Return the [X, Y] coordinate for the center point of the cell that contains the specified text.  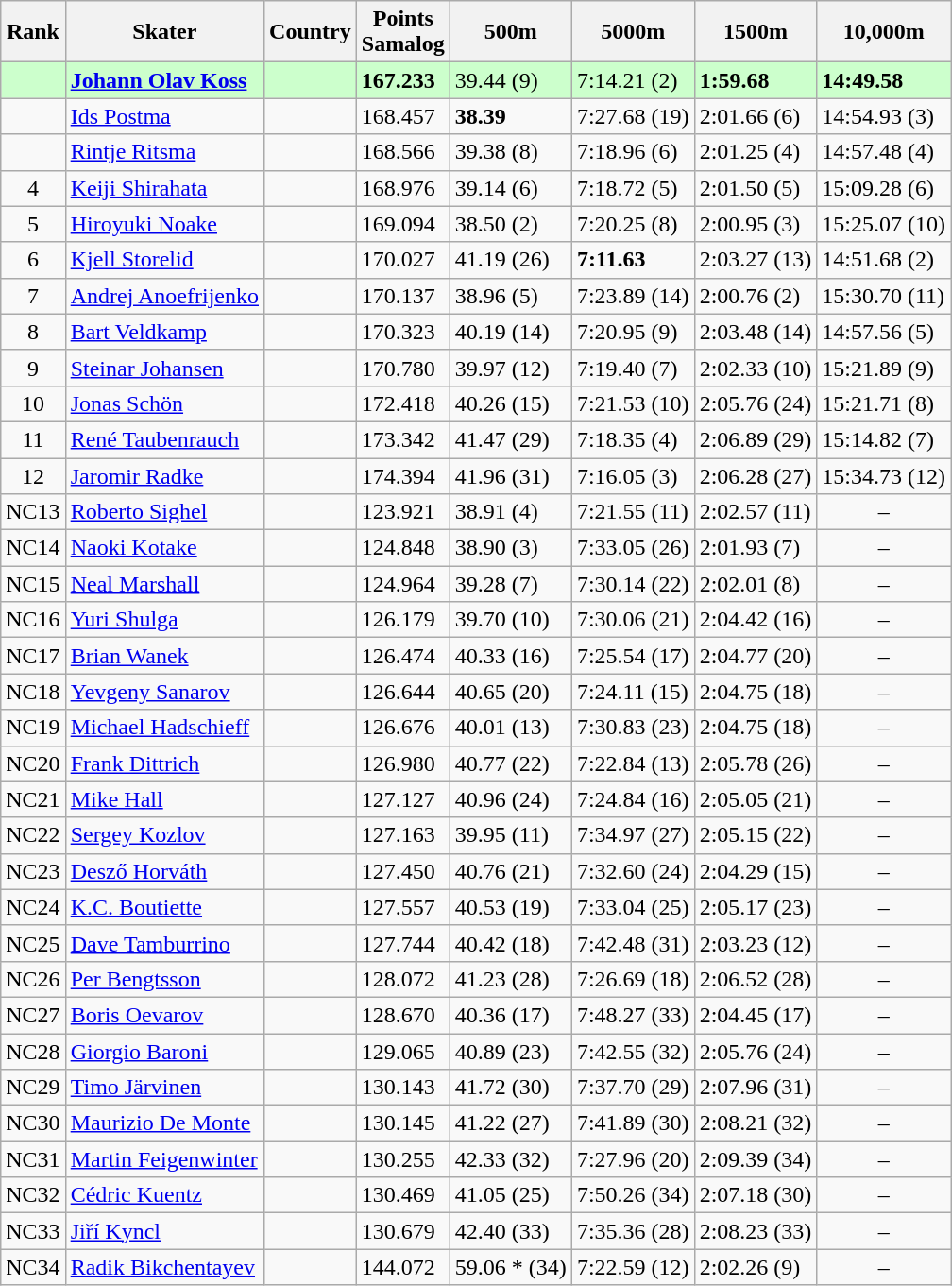
Michael Hadschieff [164, 728]
126.676 [402, 728]
NC31 [33, 1159]
Frank Dittrich [164, 763]
Brian Wanek [164, 656]
2:04.77 (20) [756, 656]
1500m [756, 32]
123.921 [402, 512]
14:51.68 (2) [884, 260]
5 [33, 224]
7 [33, 296]
127.744 [402, 943]
167.233 [402, 80]
42.40 (33) [510, 1231]
Maurizio De Monte [164, 1123]
128.072 [402, 979]
Andrej Anoefrijenko [164, 296]
7:24.11 (15) [633, 692]
41.96 (31) [510, 475]
7:48.27 (33) [633, 1015]
7:32.60 (24) [633, 871]
Martin Feigenwinter [164, 1159]
173.342 [402, 439]
15:21.89 (9) [884, 368]
59.06 * (34) [510, 1267]
2:01.25 (4) [756, 152]
130.679 [402, 1231]
Johann Olav Koss [164, 80]
14:57.48 (4) [884, 152]
NC26 [33, 979]
Rank [33, 32]
2:03.23 (12) [756, 943]
2:03.48 (14) [756, 332]
Jonas Schön [164, 403]
7:18.35 (4) [633, 439]
2:02.33 (10) [756, 368]
NC29 [33, 1088]
2:02.26 (9) [756, 1267]
Skater [164, 32]
168.566 [402, 152]
2:06.28 (27) [756, 475]
2:01.50 (5) [756, 188]
7:22.84 (13) [633, 763]
Steinar Johansen [164, 368]
2:07.18 (30) [756, 1195]
41.23 (28) [510, 979]
Sergey Kozlov [164, 835]
NC33 [33, 1231]
15:14.82 (7) [884, 439]
2:06.52 (28) [756, 979]
14:57.56 (5) [884, 332]
Neal Marshall [164, 584]
169.094 [402, 224]
Yuri Shulga [164, 620]
40.53 (19) [510, 907]
130.255 [402, 1159]
40.19 (14) [510, 332]
René Taubenrauch [164, 439]
40.96 (24) [510, 799]
7:14.21 (2) [633, 80]
Mike Hall [164, 799]
Radik Bikchentayev [164, 1267]
2:09.39 (34) [756, 1159]
39.14 (6) [510, 188]
NC18 [33, 692]
7:27.68 (19) [633, 116]
6 [33, 260]
40.77 (22) [510, 763]
NC19 [33, 728]
2:02.01 (8) [756, 584]
5000m [633, 32]
7:22.59 (12) [633, 1267]
127.163 [402, 835]
2:01.66 (6) [756, 116]
14:49.58 [884, 80]
14:54.93 (3) [884, 116]
1:59.68 [756, 80]
2:07.96 (31) [756, 1088]
Country [311, 32]
NC23 [33, 871]
Kjell Storelid [164, 260]
2:05.15 (22) [756, 835]
38.96 (5) [510, 296]
2:02.57 (11) [756, 512]
NC32 [33, 1195]
7:37.70 (29) [633, 1088]
2:06.89 (29) [756, 439]
38.50 (2) [510, 224]
2:05.17 (23) [756, 907]
7:25.54 (17) [633, 656]
40.89 (23) [510, 1052]
Bart Veldkamp [164, 332]
NC16 [33, 620]
41.47 (29) [510, 439]
NC27 [33, 1015]
NC25 [33, 943]
15:21.71 (8) [884, 403]
126.179 [402, 620]
39.97 (12) [510, 368]
Roberto Sighel [164, 512]
2:05.78 (26) [756, 763]
39.95 (11) [510, 835]
Keiji Shirahata [164, 188]
40.36 (17) [510, 1015]
2:04.29 (15) [756, 871]
41.22 (27) [510, 1123]
126.980 [402, 763]
7:34.97 (27) [633, 835]
40.01 (13) [510, 728]
7:26.69 (18) [633, 979]
NC22 [33, 835]
Ids Postma [164, 116]
7:33.05 (26) [633, 548]
Jiří Kyncl [164, 1231]
Yevgeny Sanarov [164, 692]
Dave Tamburrino [164, 943]
7:21.53 (10) [633, 403]
7:27.96 (20) [633, 1159]
500m [510, 32]
Cédric Kuentz [164, 1195]
NC13 [33, 512]
NC34 [33, 1267]
126.474 [402, 656]
7:20.95 (9) [633, 332]
130.143 [402, 1088]
Boris Oevarov [164, 1015]
41.72 (30) [510, 1088]
168.457 [402, 116]
NC28 [33, 1052]
40.65 (20) [510, 692]
11 [33, 439]
7:42.48 (31) [633, 943]
4 [33, 188]
9 [33, 368]
Per Bengtsson [164, 979]
129.065 [402, 1052]
Rintje Ritsma [164, 152]
2:03.27 (13) [756, 260]
Giorgio Baroni [164, 1052]
Points Samalog [402, 32]
7:21.55 (11) [633, 512]
124.848 [402, 548]
7:33.04 (25) [633, 907]
7:20.25 (8) [633, 224]
39.70 (10) [510, 620]
170.323 [402, 332]
127.557 [402, 907]
40.26 (15) [510, 403]
39.44 (9) [510, 80]
7:30.83 (23) [633, 728]
7:11.63 [633, 260]
Desző Horváth [164, 871]
126.644 [402, 692]
41.19 (26) [510, 260]
7:16.05 (3) [633, 475]
15:25.07 (10) [884, 224]
8 [33, 332]
2:08.23 (33) [756, 1231]
168.976 [402, 188]
12 [33, 475]
42.33 (32) [510, 1159]
Jaromir Radke [164, 475]
40.33 (16) [510, 656]
2:01.93 (7) [756, 548]
Hiroyuki Noake [164, 224]
7:41.89 (30) [633, 1123]
144.072 [402, 1267]
NC17 [33, 656]
38.91 (4) [510, 512]
10 [33, 403]
2:05.05 (21) [756, 799]
Timo Järvinen [164, 1088]
NC21 [33, 799]
39.38 (8) [510, 152]
7:35.36 (28) [633, 1231]
2:04.45 (17) [756, 1015]
130.469 [402, 1195]
38.39 [510, 116]
170.027 [402, 260]
7:19.40 (7) [633, 368]
7:42.55 (32) [633, 1052]
2:00.76 (2) [756, 296]
7:30.06 (21) [633, 620]
2:08.21 (32) [756, 1123]
40.42 (18) [510, 943]
124.964 [402, 584]
40.76 (21) [510, 871]
10,000m [884, 32]
7:18.72 (5) [633, 188]
2:04.42 (16) [756, 620]
NC30 [33, 1123]
7:24.84 (16) [633, 799]
38.90 (3) [510, 548]
NC24 [33, 907]
7:50.26 (34) [633, 1195]
130.145 [402, 1123]
NC14 [33, 548]
41.05 (25) [510, 1195]
NC15 [33, 584]
127.450 [402, 871]
2:00.95 (3) [756, 224]
15:30.70 (11) [884, 296]
174.394 [402, 475]
170.780 [402, 368]
15:09.28 (6) [884, 188]
NC20 [33, 763]
170.137 [402, 296]
K.C. Boutiette [164, 907]
7:30.14 (22) [633, 584]
39.28 (7) [510, 584]
7:23.89 (14) [633, 296]
Naoki Kotake [164, 548]
15:34.73 (12) [884, 475]
7:18.96 (6) [633, 152]
172.418 [402, 403]
127.127 [402, 799]
128.670 [402, 1015]
